Find where the given text appears and provide that cell's center as (X, Y) coordinate. 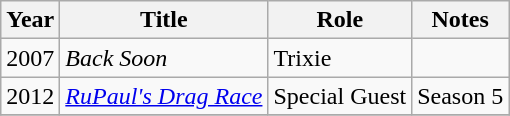
Trixie (340, 58)
Season 5 (460, 96)
Year (30, 20)
RuPaul's Drag Race (164, 96)
Role (340, 20)
Title (164, 20)
2007 (30, 58)
Back Soon (164, 58)
Special Guest (340, 96)
2012 (30, 96)
Notes (460, 20)
